Provide the (x, y) coordinate of the cell's center where the given text is located.  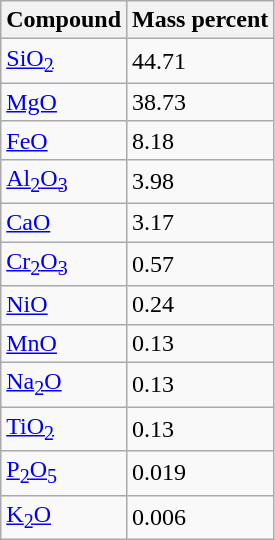
CaO (64, 223)
SiO2 (64, 61)
MgO (64, 102)
0.24 (200, 305)
Mass percent (200, 20)
Na2O (64, 384)
K2O (64, 517)
MnO (64, 343)
38.73 (200, 102)
FeO (64, 140)
8.18 (200, 140)
Cr2O3 (64, 264)
0.019 (200, 473)
3.98 (200, 181)
0.57 (200, 264)
P2O5 (64, 473)
44.71 (200, 61)
3.17 (200, 223)
NiO (64, 305)
TiO2 (64, 428)
Al2O3 (64, 181)
0.006 (200, 517)
Compound (64, 20)
